Search for the cell housing the specified text and yield its (X, Y) center coordinate. 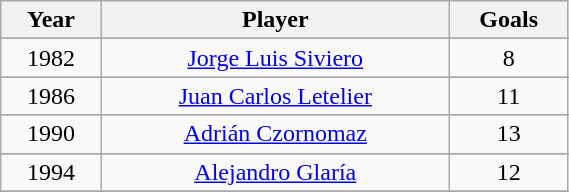
1994 (52, 172)
12 (508, 172)
Alejandro Glaría (275, 172)
Juan Carlos Letelier (275, 96)
Jorge Luis Siviero (275, 58)
Adrián Czornomaz (275, 134)
8 (508, 58)
13 (508, 134)
Goals (508, 20)
1990 (52, 134)
11 (508, 96)
1982 (52, 58)
Year (52, 20)
Player (275, 20)
1986 (52, 96)
